Determine the (X, Y) coordinate at the center of the cell enclosing the given text.  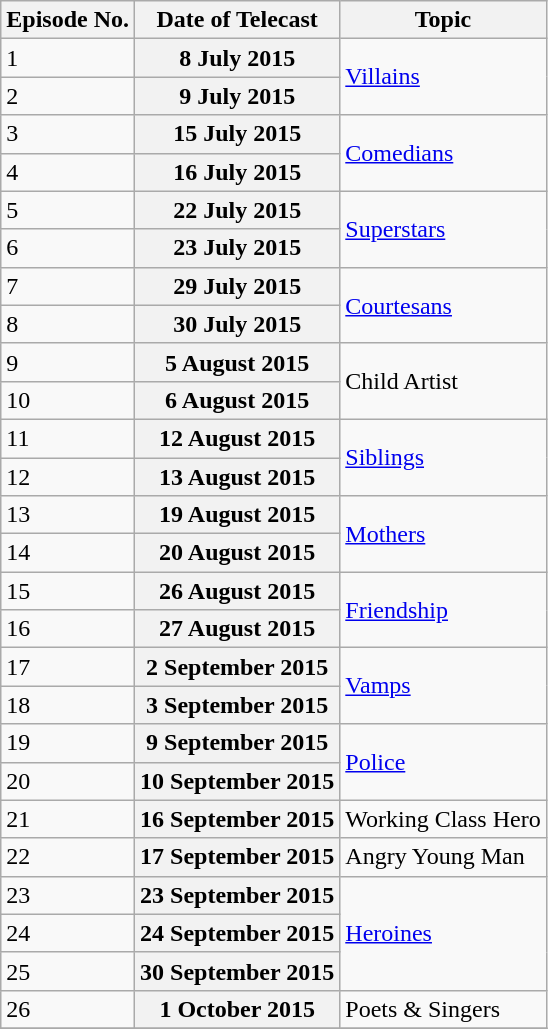
23 (68, 895)
2 September 2015 (238, 667)
11 (68, 438)
12 (68, 477)
Date of Telecast (238, 20)
22 July 2015 (238, 210)
23 September 2015 (238, 895)
9 September 2015 (238, 743)
15 July 2015 (238, 134)
Courtesans (443, 305)
Police (443, 762)
13 August 2015 (238, 477)
24 (68, 933)
16 July 2015 (238, 172)
12 August 2015 (238, 438)
5 (68, 210)
1 October 2015 (238, 1009)
9 July 2015 (238, 96)
20 (68, 781)
27 August 2015 (238, 629)
20 August 2015 (238, 553)
6 (68, 248)
Episode No. (68, 20)
26 (68, 1009)
3 (68, 134)
Working Class Hero (443, 819)
Friendship (443, 610)
24 September 2015 (238, 933)
2 (68, 96)
1 (68, 58)
22 (68, 857)
30 September 2015 (238, 971)
8 July 2015 (238, 58)
7 (68, 286)
29 July 2015 (238, 286)
25 (68, 971)
10 (68, 400)
Child Artist (443, 381)
3 September 2015 (238, 705)
Mothers (443, 534)
8 (68, 324)
18 (68, 705)
17 September 2015 (238, 857)
21 (68, 819)
17 (68, 667)
14 (68, 553)
16 (68, 629)
6 August 2015 (238, 400)
13 (68, 515)
Topic (443, 20)
15 (68, 591)
19 August 2015 (238, 515)
23 July 2015 (238, 248)
Superstars (443, 229)
4 (68, 172)
Vamps (443, 686)
30 July 2015 (238, 324)
Villains (443, 77)
19 (68, 743)
26 August 2015 (238, 591)
Comedians (443, 153)
9 (68, 362)
Angry Young Man (443, 857)
10 September 2015 (238, 781)
16 September 2015 (238, 819)
Poets & Singers (443, 1009)
5 August 2015 (238, 362)
Siblings (443, 457)
Heroines (443, 933)
